Detect which cell encompasses the target text, then output its (X, Y) center coordinate. 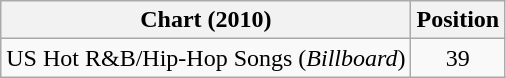
US Hot R&B/Hip-Hop Songs (Billboard) (206, 58)
Chart (2010) (206, 20)
Position (458, 20)
39 (458, 58)
